Pinpoint the cell where the given text exists, returning its [x, y] midpoint coordinate. 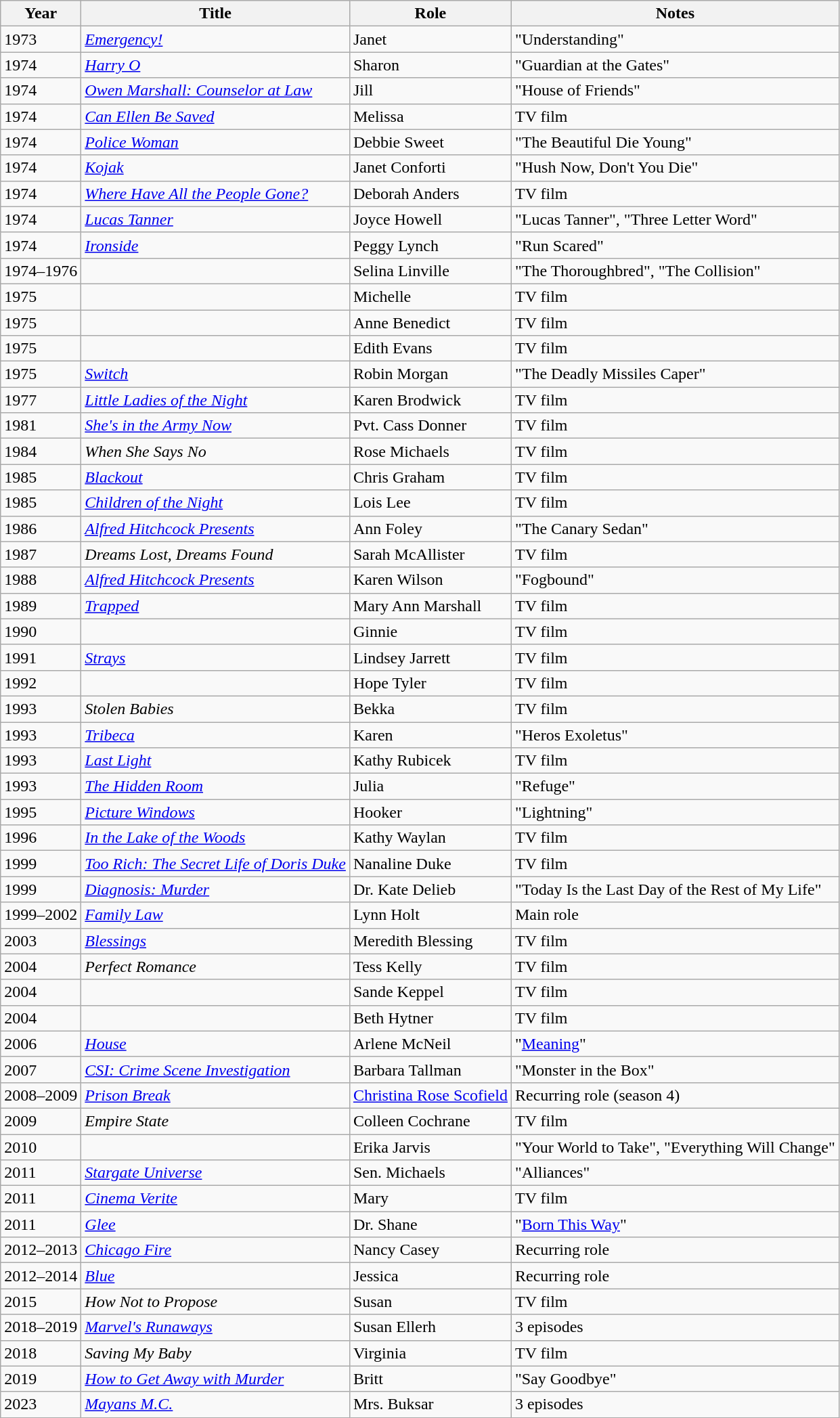
CSI: Crime Scene Investigation [215, 1069]
Susan Ellerh [430, 1327]
"The Thoroughbred", "The Collision" [675, 271]
Christina Rose Scofield [430, 1095]
Mary Ann Marshall [430, 606]
"Alliances" [675, 1173]
Blessings [215, 941]
"Guardian at the Gates" [675, 65]
Karen [430, 734]
1990 [41, 632]
1996 [41, 838]
Nancy Casey [430, 1250]
Sen. Michaels [430, 1173]
Glee [215, 1224]
2012–2014 [41, 1276]
Jill [430, 91]
Trapped [215, 606]
"Refuge" [675, 786]
Meredith Blessing [430, 941]
2006 [41, 1044]
Empire State [215, 1121]
1977 [41, 400]
Sharon [430, 65]
Can Ellen Be Saved [215, 116]
When She Says No [215, 451]
Family Law [215, 915]
Nanaline Duke [430, 864]
2012–2013 [41, 1250]
1986 [41, 529]
Last Light [215, 761]
Chicago Fire [215, 1250]
Marvel's Runaways [215, 1327]
Colleen Cochrane [430, 1121]
Jessica [430, 1276]
"Understanding" [675, 39]
"Run Scared" [675, 245]
2009 [41, 1121]
Stolen Babies [215, 709]
Britt [430, 1379]
Dr. Kate Delieb [430, 889]
Blackout [215, 477]
2019 [41, 1379]
Diagnosis: Murder [215, 889]
"Monster in the Box" [675, 1069]
Sande Keppel [430, 992]
Ginnie [430, 632]
Kojak [215, 168]
Anne Benedict [430, 323]
Deborah Anders [430, 194]
Year [41, 14]
Dr. Shane [430, 1224]
1987 [41, 554]
Saving My Baby [215, 1353]
How Not to Propose [215, 1302]
1988 [41, 580]
Hope Tyler [430, 683]
Little Ladies of the Night [215, 400]
2018 [41, 1353]
How to Get Away with Murder [215, 1379]
1999–2002 [41, 915]
Kathy Rubicek [430, 761]
Karen Brodwick [430, 400]
2007 [41, 1069]
Ann Foley [430, 529]
Perfect Romance [215, 967]
In the Lake of the Woods [215, 838]
Where Have All the People Gone? [215, 194]
Harry O [215, 65]
1995 [41, 812]
Title [215, 14]
Too Rich: The Secret Life of Doris Duke [215, 864]
Recurring role (season 4) [675, 1095]
2003 [41, 941]
"Hush Now, Don't You Die" [675, 168]
Picture Windows [215, 812]
Mayans M.C. [215, 1404]
Michelle [430, 296]
Hooker [430, 812]
Cinema Verite [215, 1199]
Barbara Tallman [430, 1069]
Arlene McNeil [430, 1044]
The Hidden Room [215, 786]
Robin Morgan [430, 374]
Mrs. Buksar [430, 1404]
1984 [41, 451]
Julia [430, 786]
Janet [430, 39]
Selina Linville [430, 271]
"House of Friends" [675, 91]
Chris Graham [430, 477]
Lucas Tanner [215, 219]
1991 [41, 657]
Emergency! [215, 39]
Lois Lee [430, 503]
"Lucas Tanner", "Three Letter Word" [675, 219]
Lindsey Jarrett [430, 657]
Prison Break [215, 1095]
"Your World to Take", "Everything Will Change" [675, 1147]
Police Woman [215, 142]
1989 [41, 606]
2015 [41, 1302]
Ironside [215, 245]
Rose Michaels [430, 451]
2008–2009 [41, 1095]
"Meaning" [675, 1044]
She's in the Army Now [215, 426]
2010 [41, 1147]
Janet Conforti [430, 168]
"Heros Exoletus" [675, 734]
"Lightning" [675, 812]
"Today Is the Last Day of the Rest of My Life" [675, 889]
Notes [675, 14]
1981 [41, 426]
"Born This Way" [675, 1224]
1992 [41, 683]
Owen Marshall: Counselor at Law [215, 91]
Strays [215, 657]
Peggy Lynch [430, 245]
Erika Jarvis [430, 1147]
"Fogbound" [675, 580]
Children of the Night [215, 503]
House [215, 1044]
"Say Goodbye" [675, 1379]
Karen Wilson [430, 580]
Beth Hytner [430, 1018]
1973 [41, 39]
Role [430, 14]
Blue [215, 1276]
Joyce Howell [430, 219]
Susan [430, 1302]
2023 [41, 1404]
Kathy Waylan [430, 838]
Main role [675, 915]
"The Canary Sedan" [675, 529]
"The Beautiful Die Young" [675, 142]
Stargate Universe [215, 1173]
Mary [430, 1199]
Bekka [430, 709]
"The Deadly Missiles Caper" [675, 374]
Switch [215, 374]
Sarah McAllister [430, 554]
Dreams Lost, Dreams Found [215, 554]
Lynn Holt [430, 915]
Melissa [430, 116]
2018–2019 [41, 1327]
Tess Kelly [430, 967]
Tribeca [215, 734]
Virginia [430, 1353]
Edith Evans [430, 349]
Pvt. Cass Donner [430, 426]
Debbie Sweet [430, 142]
1974–1976 [41, 271]
